Provide the [x, y] coordinate of the cell's center where the given text is located.  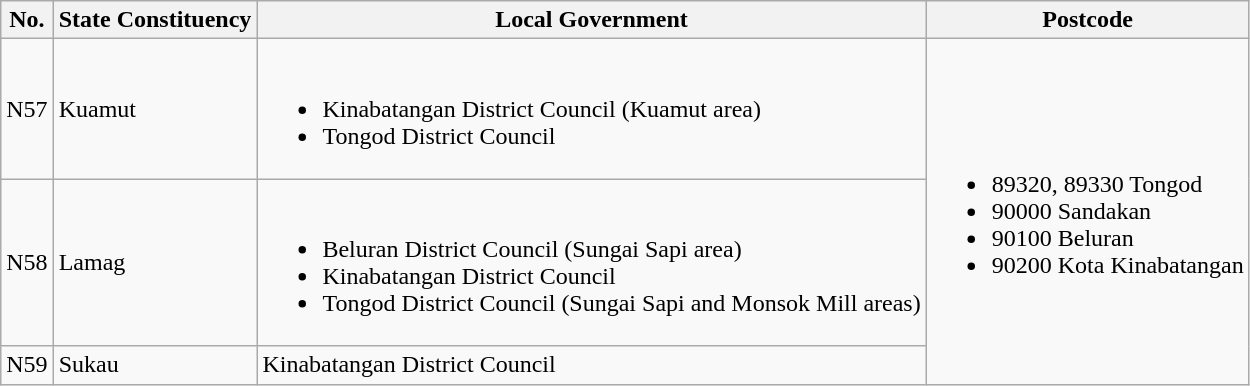
Postcode [1088, 20]
Kinabatangan District Council [592, 365]
Kuamut [155, 109]
N57 [27, 109]
Kinabatangan District Council (Kuamut area)Tongod District Council [592, 109]
No. [27, 20]
Beluran District Council (Sungai Sapi area)Kinabatangan District CouncilTongod District Council (Sungai Sapi and Monsok Mill areas) [592, 262]
N59 [27, 365]
N58 [27, 262]
Lamag [155, 262]
Sukau [155, 365]
State Constituency [155, 20]
Local Government [592, 20]
89320, 89330 Tongod90000 Sandakan90100 Beluran90200 Kota Kinabatangan [1088, 212]
